Extract the (x, y) coordinate from the center of the cell holding the provided text.  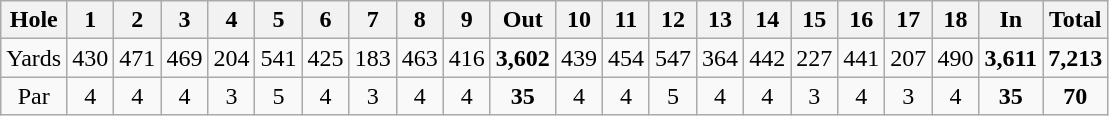
13 (720, 20)
16 (862, 20)
471 (138, 58)
Out (522, 20)
204 (232, 58)
11 (626, 20)
364 (720, 58)
Yards (34, 58)
441 (862, 58)
547 (672, 58)
14 (768, 20)
430 (90, 58)
15 (814, 20)
7,213 (1076, 58)
Par (34, 96)
454 (626, 58)
In (1011, 20)
425 (326, 58)
7 (372, 20)
1 (90, 20)
463 (420, 58)
12 (672, 20)
3,611 (1011, 58)
469 (184, 58)
18 (956, 20)
3,602 (522, 58)
6 (326, 20)
70 (1076, 96)
17 (908, 20)
Total (1076, 20)
183 (372, 58)
442 (768, 58)
8 (420, 20)
541 (278, 58)
227 (814, 58)
2 (138, 20)
10 (578, 20)
9 (466, 20)
439 (578, 58)
207 (908, 58)
416 (466, 58)
490 (956, 58)
Hole (34, 20)
